Identify which cell holds the provided text, then report its [X, Y] central coordinate. 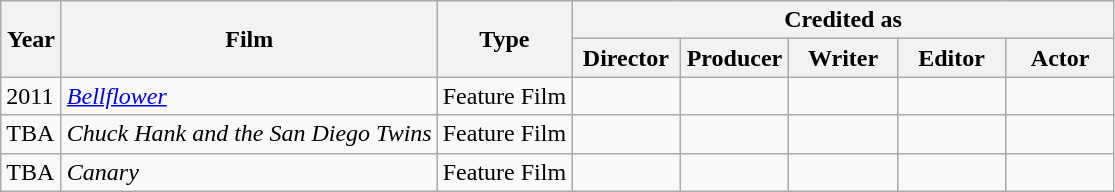
Chuck Hank and the San Diego Twins [249, 134]
Editor [952, 58]
Canary [249, 172]
Bellflower [249, 96]
Film [249, 39]
Director [626, 58]
Credited as [844, 20]
Year [32, 39]
Writer [844, 58]
Producer [734, 58]
Type [504, 39]
Actor [1060, 58]
2011 [32, 96]
